For the text-containing cell, return its midpoint in [X, Y] coordinate format. 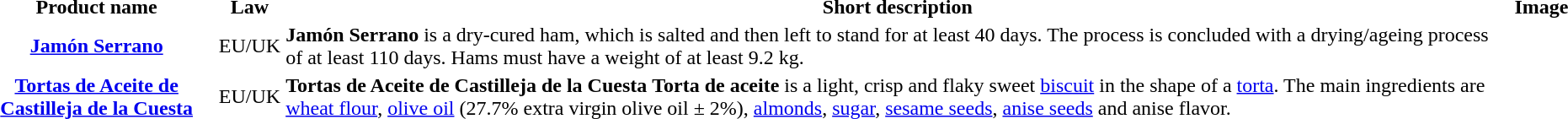
EU/UK [249, 46]
